Return [X, Y] of the center of cell containing provided text 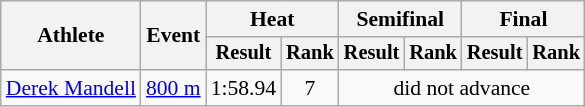
did not advance [462, 88]
800 m [174, 88]
Semifinal [400, 19]
Final [524, 19]
1:58.94 [244, 88]
Event [174, 36]
Derek Mandell [71, 88]
7 [310, 88]
Athlete [71, 36]
Heat [272, 19]
